Pinpoint the cell where the given text exists, returning its (X, Y) midpoint coordinate. 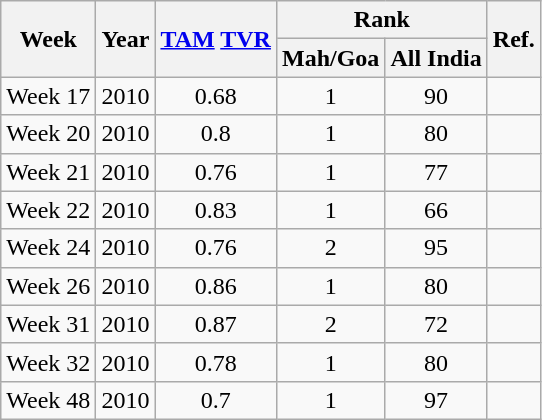
Week 21 (48, 172)
Week 26 (48, 286)
Mah/Goa (330, 58)
0.78 (216, 362)
0.8 (216, 134)
Week 31 (48, 324)
Week 22 (48, 210)
All India (436, 58)
Week 32 (48, 362)
Ref. (514, 39)
Year (126, 39)
0.87 (216, 324)
0.86 (216, 286)
0.7 (216, 400)
90 (436, 96)
Rank (382, 20)
72 (436, 324)
0.68 (216, 96)
TAM TVR (216, 39)
Week 20 (48, 134)
Week 24 (48, 248)
Week 48 (48, 400)
97 (436, 400)
66 (436, 210)
Week (48, 39)
0.83 (216, 210)
Week 17 (48, 96)
77 (436, 172)
95 (436, 248)
